Pinpoint the cell where the given text exists, returning its (X, Y) midpoint coordinate. 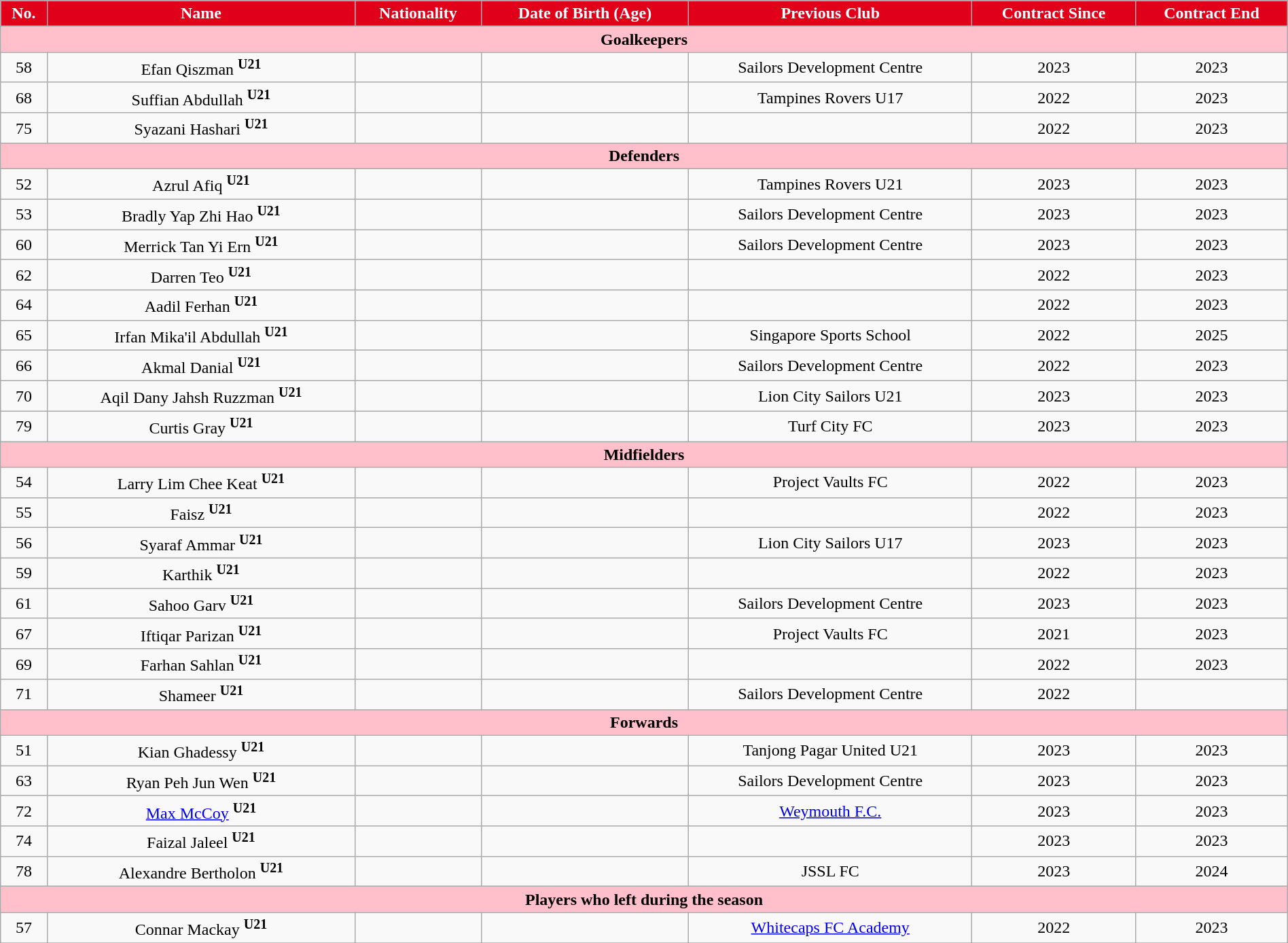
Tanjong Pagar United U21 (830, 750)
Date of Birth (Age) (585, 14)
2024 (1212, 871)
57 (24, 928)
79 (24, 427)
60 (24, 245)
JSSL FC (830, 871)
Curtis Gray U21 (201, 427)
Name (201, 14)
Azrul Afiq U21 (201, 185)
Alexandre Bertholon U21 (201, 871)
52 (24, 185)
Contract End (1212, 14)
70 (24, 395)
56 (24, 544)
Players who left during the season (644, 900)
Max McCoy U21 (201, 811)
61 (24, 603)
Merrick Tan Yi Ern U21 (201, 245)
Farhan Sahlan U21 (201, 664)
Shameer U21 (201, 694)
74 (24, 841)
Tampines Rovers U17 (830, 98)
Syazani Hashari U21 (201, 128)
Darren Teo U21 (201, 274)
Aqil Dany Jahsh Ruzzman U21 (201, 395)
78 (24, 871)
Turf City FC (830, 427)
Irfan Mika'il Abdullah U21 (201, 336)
Suffian Abdullah U21 (201, 98)
Singapore Sports School (830, 336)
2021 (1054, 633)
Previous Club (830, 14)
69 (24, 664)
Defenders (644, 156)
Forwards (644, 722)
Sahoo Garv U21 (201, 603)
58 (24, 68)
Goalkeepers (644, 39)
55 (24, 512)
Bradly Yap Zhi Hao U21 (201, 215)
Lion City Sailors U21 (830, 395)
Syaraf Ammar U21 (201, 544)
Midfielders (644, 455)
68 (24, 98)
59 (24, 573)
Whitecaps FC Academy (830, 928)
66 (24, 366)
63 (24, 781)
Contract Since (1054, 14)
No. (24, 14)
Faizal Jaleel U21 (201, 841)
Ryan Peh Jun Wen U21 (201, 781)
53 (24, 215)
Aadil Ferhan U21 (201, 306)
Faisz U21 (201, 512)
Kian Ghadessy U21 (201, 750)
Connar Mackay U21 (201, 928)
67 (24, 633)
75 (24, 128)
Efan Qiszman U21 (201, 68)
Lion City Sailors U17 (830, 544)
65 (24, 336)
54 (24, 482)
Weymouth F.C. (830, 811)
71 (24, 694)
Iftiqar Parizan U21 (201, 633)
72 (24, 811)
Larry Lim Chee Keat U21 (201, 482)
51 (24, 750)
Akmal Danial U21 (201, 366)
Tampines Rovers U21 (830, 185)
64 (24, 306)
Nationality (418, 14)
62 (24, 274)
Karthik U21 (201, 573)
2025 (1212, 336)
